Find where the given text appears and provide that cell's center as (x, y) coordinate. 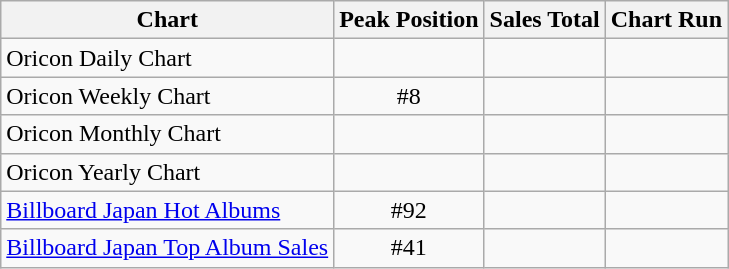
Sales Total (544, 20)
Oricon Monthly Chart (168, 134)
Chart (168, 20)
#92 (409, 210)
Chart Run (666, 20)
Oricon Weekly Chart (168, 96)
Billboard Japan Top Album Sales (168, 248)
Oricon Yearly Chart (168, 172)
Billboard Japan Hot Albums (168, 210)
Oricon Daily Chart (168, 58)
Peak Position (409, 20)
#41 (409, 248)
#8 (409, 96)
